Identify which cell holds the provided text, then report its [x, y] central coordinate. 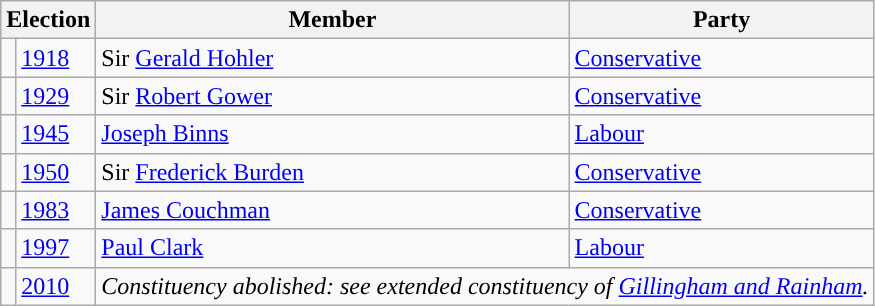
2010 [56, 286]
James Couchman [332, 210]
Joseph Binns [332, 134]
Member [332, 20]
Election [48, 20]
Sir Frederick Burden [332, 172]
1929 [56, 96]
1983 [56, 210]
1918 [56, 58]
Constituency abolished: see extended constituency of Gillingham and Rainham. [485, 286]
1945 [56, 134]
Sir Robert Gower [332, 96]
Party [722, 20]
Paul Clark [332, 248]
Sir Gerald Hohler [332, 58]
1950 [56, 172]
1997 [56, 248]
